Search for the cell housing the specified text and yield its (x, y) center coordinate. 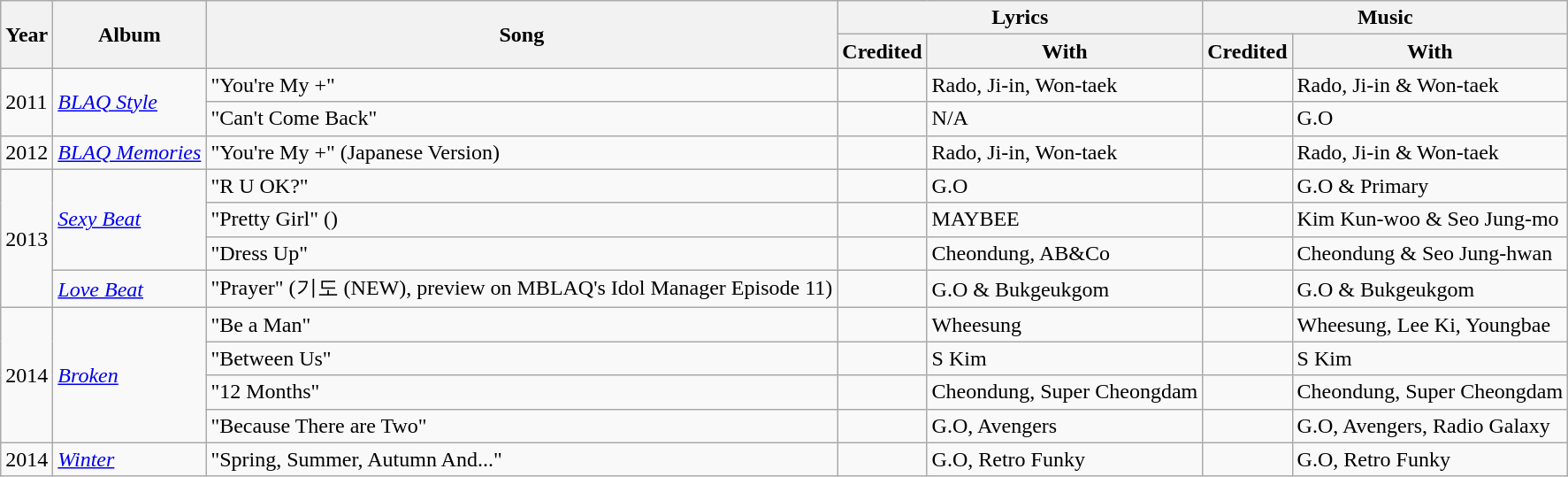
Winter (129, 459)
BLAQ Memories (129, 152)
"Prayer" (기도 (NEW), preview on MBLAQ's Idol Manager Episode 11) (522, 289)
Cheondung & Seo Jung-hwan (1430, 253)
2011 (27, 102)
"R U OK?" (522, 186)
N/A (1065, 119)
"Be a Man" (522, 325)
"Pretty Girl" () (522, 219)
Sexy Beat (129, 219)
Kim Kun-woo & Seo Jung-mo (1430, 219)
"Because There are Two" (522, 426)
Music (1385, 18)
G.O, Avengers (1065, 426)
2013 (27, 239)
Broken (129, 375)
Cheondung, AB&Co (1065, 253)
"12 Months" (522, 392)
G.O & Primary (1430, 186)
BLAQ Style (129, 102)
"You're My +" (Japanese Version) (522, 152)
2012 (27, 152)
Wheesung (1065, 325)
G.O, Avengers, Radio Galaxy (1430, 426)
"Spring, Summer, Autumn And..." (522, 459)
Song (522, 35)
Love Beat (129, 289)
"You're My +" (522, 85)
MAYBEE (1065, 219)
Wheesung, Lee Ki, Youngbae (1430, 325)
Album (129, 35)
"Dress Up" (522, 253)
Year (27, 35)
Lyrics (1021, 18)
"Between Us" (522, 358)
"Can't Come Back" (522, 119)
